From the cell containing the given text, extract its center point as (X, Y) coordinate. 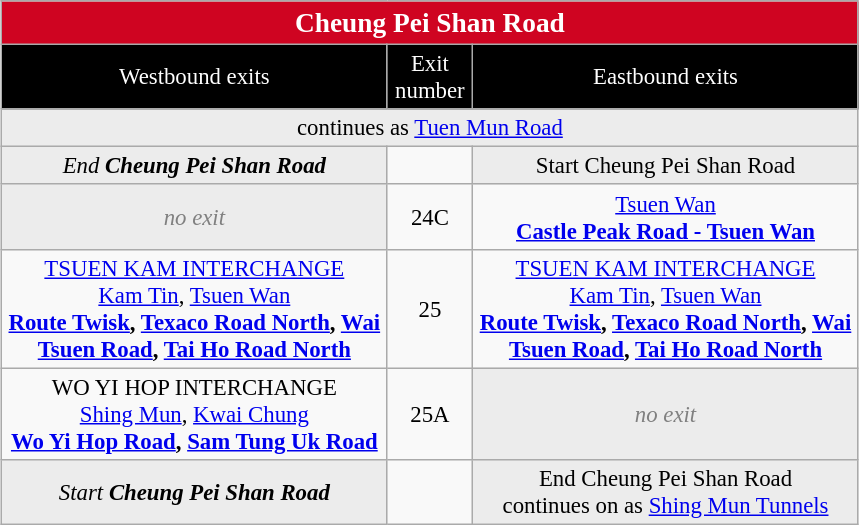
End Cheung Pei Shan Road continues on as Shing Mun Tunnels (666, 492)
Westbound exits (195, 78)
Eastbound exits (666, 78)
Exit number (430, 78)
25 (430, 308)
24C (430, 218)
Tsuen WanCastle Peak Road - Tsuen Wan (666, 218)
Cheung Pei Shan Road (430, 23)
continues as Tuen Mun Road (430, 128)
WO YI HOP INTERCHANGEShing Mun, Kwai ChungWo Yi Hop Road, Sam Tung Uk Road (195, 414)
End Cheung Pei Shan Road (195, 166)
25A (430, 414)
